Determine the (X, Y) coordinate at the center of the cell enclosing the given text.  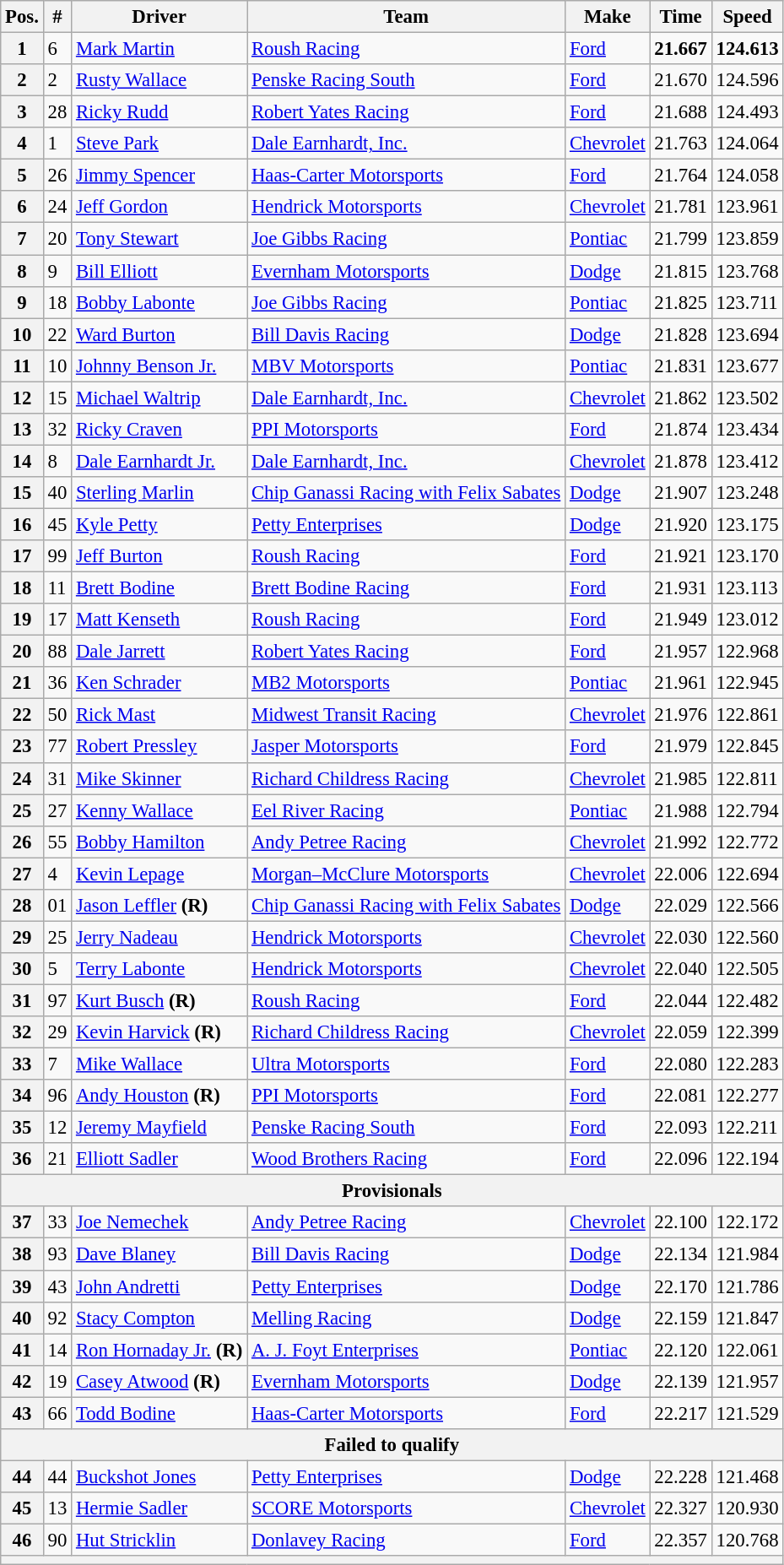
Melling Racing (407, 1318)
120.768 (748, 1540)
21.825 (680, 302)
Robert Pressley (160, 747)
Jeremy Mayfield (160, 1128)
66 (57, 1413)
21.670 (680, 80)
22.357 (680, 1540)
21.931 (680, 588)
22.139 (680, 1381)
Elliott Sadler (160, 1159)
Mike Skinner (160, 778)
88 (57, 652)
50 (57, 715)
21.979 (680, 747)
123.170 (748, 556)
Kurt Busch (R) (160, 1000)
Hut Stricklin (160, 1540)
Bobby Labonte (160, 302)
Donlavey Racing (407, 1540)
22.081 (680, 1096)
John Andretti (160, 1286)
122.172 (748, 1223)
120.930 (748, 1508)
37 (22, 1223)
21.862 (680, 398)
Casey Atwood (R) (160, 1381)
122.968 (748, 652)
01 (57, 906)
30 (22, 969)
21.874 (680, 430)
Pos. (22, 17)
21.667 (680, 49)
122.694 (748, 874)
Terry Labonte (160, 969)
Ultra Motorsports (407, 1064)
93 (57, 1254)
22.100 (680, 1223)
77 (57, 747)
22.059 (680, 1032)
121.529 (748, 1413)
SCORE Motorsports (407, 1508)
21.763 (680, 144)
123.961 (748, 207)
Kenny Wallace (160, 810)
122.560 (748, 937)
122.794 (748, 810)
21.976 (680, 715)
21.828 (680, 334)
3 (22, 112)
Ricky Rudd (160, 112)
122.399 (748, 1032)
Jasper Motorsports (407, 747)
MB2 Motorsports (407, 683)
99 (57, 556)
Buckshot Jones (160, 1476)
MBV Motorsports (407, 366)
41 (22, 1350)
124.613 (748, 49)
Eel River Racing (407, 810)
22.228 (680, 1476)
Dale Earnhardt Jr. (160, 461)
Kevin Harvick (R) (160, 1032)
21.921 (680, 556)
121.468 (748, 1476)
96 (57, 1096)
Driver (160, 17)
21.907 (680, 493)
121.984 (748, 1254)
Ron Hornaday Jr. (R) (160, 1350)
122.505 (748, 969)
21.764 (680, 176)
22.159 (680, 1318)
35 (22, 1128)
21.920 (680, 524)
Speed (748, 17)
Make (608, 17)
21.831 (680, 366)
34 (22, 1096)
Todd Bodine (160, 1413)
42 (22, 1381)
Brett Bodine (160, 588)
Ward Burton (160, 334)
Stacy Compton (160, 1318)
Jeff Gordon (160, 207)
92 (57, 1318)
122.482 (748, 1000)
Michael Waltrip (160, 398)
124.058 (748, 176)
Matt Kenseth (160, 620)
22.134 (680, 1254)
21.988 (680, 810)
22.217 (680, 1413)
Jason Leffler (R) (160, 906)
22.120 (680, 1350)
122.061 (748, 1350)
122.277 (748, 1096)
122.194 (748, 1159)
22.080 (680, 1064)
21.878 (680, 461)
Rusty Wallace (160, 80)
39 (22, 1286)
22.093 (680, 1128)
22.029 (680, 906)
123.113 (748, 588)
Johnny Benson Jr. (160, 366)
46 (22, 1540)
21.949 (680, 620)
123.434 (748, 430)
22.044 (680, 1000)
Mark Martin (160, 49)
21.781 (680, 207)
123.711 (748, 302)
Brett Bodine Racing (407, 588)
122.772 (748, 842)
21.957 (680, 652)
123.412 (748, 461)
# (57, 17)
55 (57, 842)
123.768 (748, 271)
Dave Blaney (160, 1254)
Provisionals (392, 1191)
124.064 (748, 144)
123.248 (748, 493)
Morgan–McClure Motorsports (407, 874)
123.502 (748, 398)
Kyle Petty (160, 524)
124.596 (748, 80)
Midwest Transit Racing (407, 715)
Joe Nemechek (160, 1223)
122.945 (748, 683)
Ricky Craven (160, 430)
Steve Park (160, 144)
121.786 (748, 1286)
122.211 (748, 1128)
22.327 (680, 1508)
38 (22, 1254)
123.694 (748, 334)
Andy Houston (R) (160, 1096)
122.811 (748, 778)
Jeff Burton (160, 556)
Hermie Sadler (160, 1508)
123.677 (748, 366)
Jerry Nadeau (160, 937)
22.170 (680, 1286)
Sterling Marlin (160, 493)
21.688 (680, 112)
Team (407, 17)
21.985 (680, 778)
A. J. Foyt Enterprises (407, 1350)
23 (22, 747)
Kevin Lepage (160, 874)
Rick Mast (160, 715)
Wood Brothers Racing (407, 1159)
122.861 (748, 715)
121.847 (748, 1318)
21.992 (680, 842)
16 (22, 524)
21.799 (680, 239)
22.006 (680, 874)
Bill Elliott (160, 271)
Ken Schrader (160, 683)
90 (57, 1540)
123.175 (748, 524)
Jimmy Spencer (160, 176)
21.815 (680, 271)
97 (57, 1000)
22.030 (680, 937)
Dale Jarrett (160, 652)
Tony Stewart (160, 239)
122.845 (748, 747)
121.957 (748, 1381)
21.961 (680, 683)
22.096 (680, 1159)
123.012 (748, 620)
122.566 (748, 906)
Failed to qualify (392, 1445)
Mike Wallace (160, 1064)
Time (680, 17)
122.283 (748, 1064)
124.493 (748, 112)
Bobby Hamilton (160, 842)
123.859 (748, 239)
22.040 (680, 969)
